Scan for the cell matching the given text and deliver its [X, Y] coordinate at center. 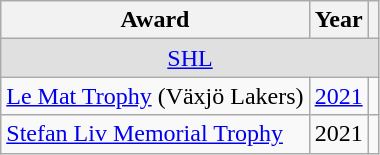
Year [338, 20]
SHL [190, 58]
Le Mat Trophy (Växjö Lakers) [155, 96]
Award [155, 20]
Stefan Liv Memorial Trophy [155, 134]
